Pinpoint the cell where the given text exists, returning its [x, y] midpoint coordinate. 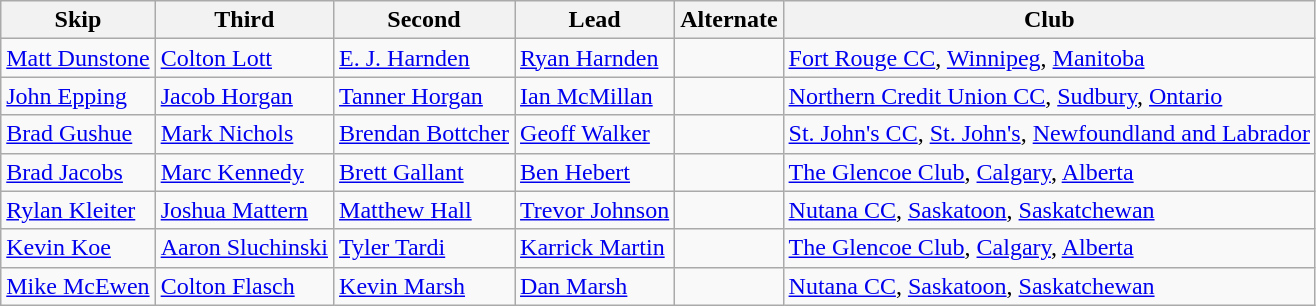
Mike McEwen [78, 286]
Mark Nichols [244, 134]
Skip [78, 20]
Matt Dunstone [78, 58]
Colton Lott [244, 58]
Alternate [729, 20]
Brett Gallant [424, 172]
Lead [595, 20]
Dan Marsh [595, 286]
Joshua Mattern [244, 210]
Ryan Harnden [595, 58]
Northern Credit Union CC, Sudbury, Ontario [1049, 96]
Matthew Hall [424, 210]
St. John's CC, St. John's, Newfoundland and Labrador [1049, 134]
Club [1049, 20]
Rylan Kleiter [78, 210]
John Epping [78, 96]
Ben Hebert [595, 172]
Second [424, 20]
Brendan Bottcher [424, 134]
Third [244, 20]
Trevor Johnson [595, 210]
Brad Gushue [78, 134]
Fort Rouge CC, Winnipeg, Manitoba [1049, 58]
Marc Kennedy [244, 172]
Kevin Koe [78, 248]
Kevin Marsh [424, 286]
Ian McMillan [595, 96]
Geoff Walker [595, 134]
Jacob Horgan [244, 96]
Aaron Sluchinski [244, 248]
Colton Flasch [244, 286]
Brad Jacobs [78, 172]
Karrick Martin [595, 248]
Tyler Tardi [424, 248]
E. J. Harnden [424, 58]
Tanner Horgan [424, 96]
